Determine the [x, y] coordinate at the center of the cell enclosing the given text.  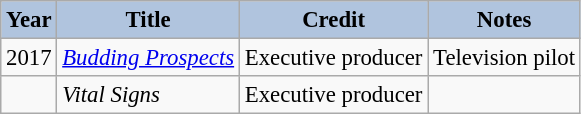
Year [29, 20]
Budding Prospects [148, 58]
Title [148, 20]
2017 [29, 58]
Television pilot [504, 58]
Notes [504, 20]
Vital Signs [148, 95]
Credit [333, 20]
